Identify which cell holds the provided text, then report its (x, y) central coordinate. 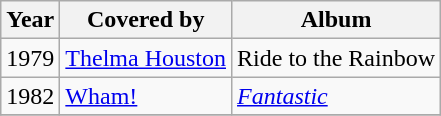
1982 (30, 96)
Covered by (146, 20)
Album (336, 20)
1979 (30, 58)
Year (30, 20)
Wham! (146, 96)
Thelma Houston (146, 58)
Fantastic (336, 96)
Ride to the Rainbow (336, 58)
